Output the (X, Y) coordinate of the center of the cell containing the given text.  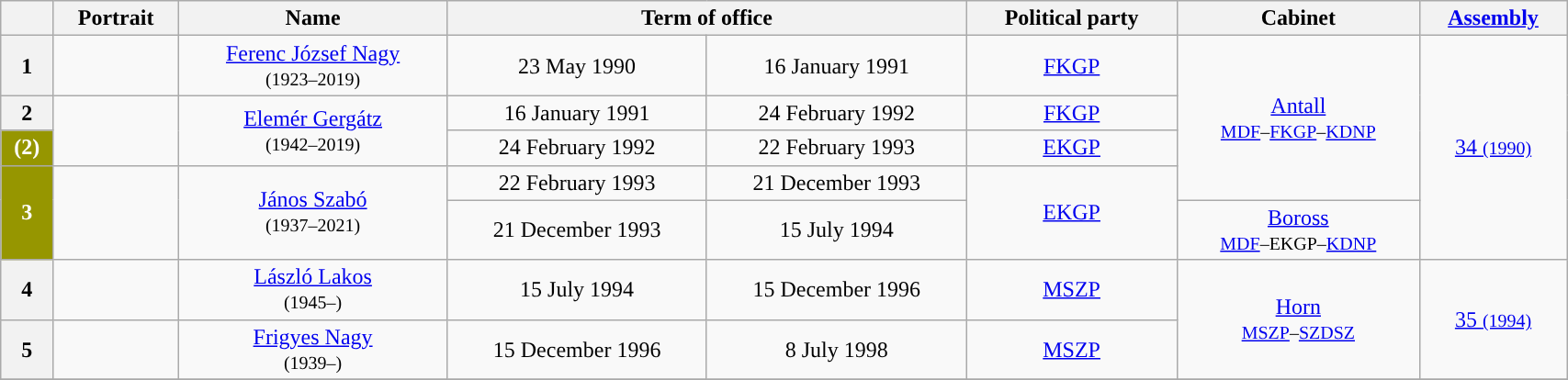
János Szabó(1937–2021) (312, 213)
2 (28, 113)
Term of office (707, 18)
AntallMDF–FKGP–KDNP (1298, 117)
Frigyes Nagy(1939–) (312, 349)
4 (28, 290)
Portrait (116, 18)
35 (1994) (1493, 319)
23 May 1990 (577, 66)
Assembly (1493, 18)
HornMSZP–SZDSZ (1298, 319)
László Lakos(1945–) (312, 290)
Elemér Gergátz(1942–2019) (312, 130)
5 (28, 349)
1 (28, 66)
Political party (1071, 18)
Name (312, 18)
3 (28, 213)
34 (1990) (1493, 148)
8 July 1998 (836, 349)
Ferenc József Nagy(1923–2019) (312, 66)
Cabinet (1298, 18)
(2) (28, 148)
BorossMDF–EKGP–KDNP (1298, 229)
